Determine the [x, y] coordinate at the center of the cell enclosing the given text.  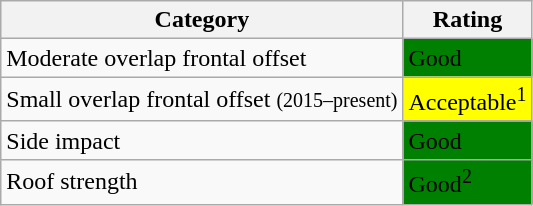
Side impact [202, 140]
Good2 [468, 182]
Acceptable1 [468, 100]
Category [202, 20]
Roof strength [202, 182]
Small overlap frontal offset (2015–present) [202, 100]
Rating [468, 20]
Moderate overlap frontal offset [202, 58]
